Return the [X, Y] coordinate for the center point of the cell that contains the specified text.  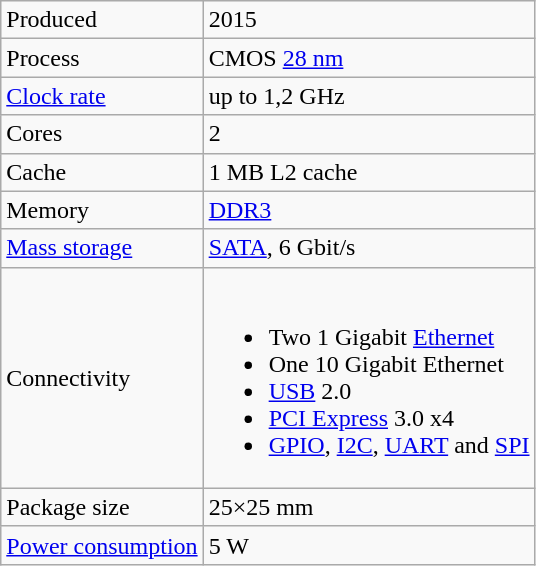
Connectivity [102, 378]
Memory [102, 210]
1 MB L2 cache [369, 172]
Package size [102, 507]
up to 1,2 GHz [369, 96]
Two 1 Gigabit EthernetOne 10 Gigabit EthernetUSB 2.0PCI Express 3.0 x4GPIO, I2C, UART and SPI [369, 378]
25×25 mm [369, 507]
Mass storage [102, 248]
SATA, 6 Gbit/s [369, 248]
Process [102, 58]
2 [369, 134]
Cache [102, 172]
Power consumption [102, 545]
Produced [102, 20]
5 W [369, 545]
2015 [369, 20]
Cores [102, 134]
CMOS 28 nm [369, 58]
Clock rate [102, 96]
DDR3 [369, 210]
